Scan for the cell matching the given text and deliver its (X, Y) coordinate at center. 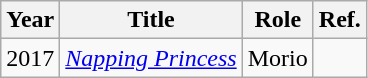
Title (151, 20)
Napping Princess (151, 58)
Year (30, 20)
Morio (278, 58)
Ref. (340, 20)
Role (278, 20)
2017 (30, 58)
